Find where the given text appears and provide that cell's center as (x, y) coordinate. 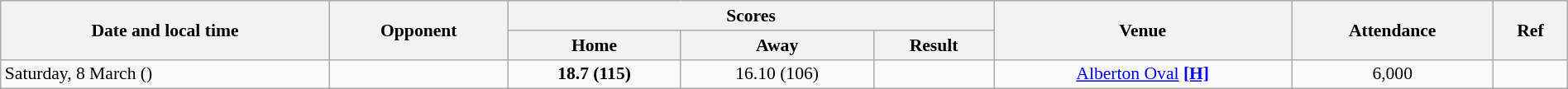
Away (777, 45)
Scores (751, 16)
Attendance (1393, 30)
Alberton Oval [H] (1143, 74)
Venue (1143, 30)
Opponent (418, 30)
Home (594, 45)
16.10 (106) (777, 74)
Date and local time (165, 30)
6,000 (1393, 74)
Ref (1531, 30)
Saturday, 8 March () (165, 74)
Result (933, 45)
18.7 (115) (594, 74)
